Provide the [X, Y] coordinate of the cell's center where the given text is located.  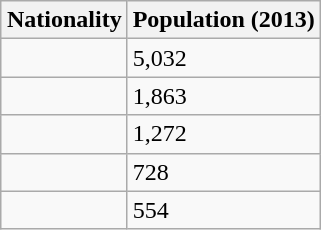
5,032 [224, 58]
554 [224, 210]
1,863 [224, 96]
Population (2013) [224, 20]
Nationality [64, 20]
728 [224, 172]
1,272 [224, 134]
